Identify which cell holds the provided text, then report its [x, y] central coordinate. 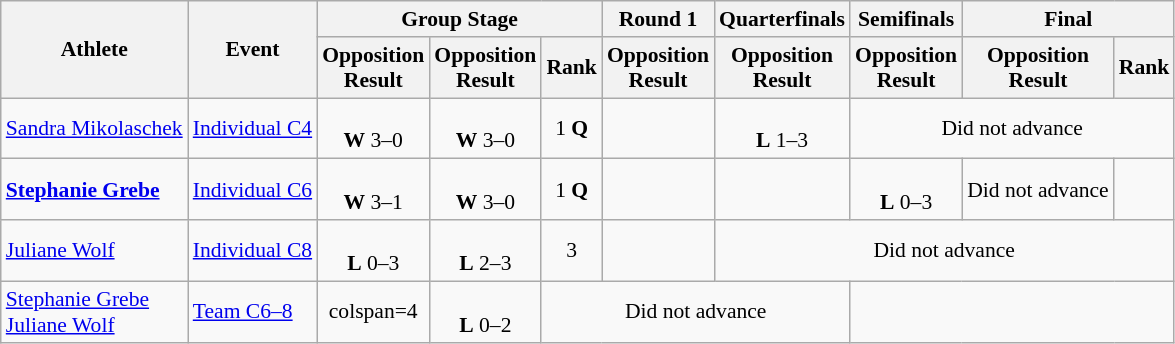
Sandra Mikolaschek [94, 128]
Stephanie Grebe [94, 190]
Athlete [94, 50]
Round 1 [658, 19]
Group Stage [460, 19]
Individual C8 [252, 250]
L 0–2 [485, 312]
Individual C4 [252, 128]
Team C6–8 [252, 312]
Stephanie GrebeJuliane Wolf [94, 312]
3 [572, 250]
colspan=4 [373, 312]
Event [252, 50]
Final [1068, 19]
Semifinals [906, 19]
Quarterfinals [782, 19]
Individual C6 [252, 190]
Juliane Wolf [94, 250]
L 1–3 [782, 128]
L 2–3 [485, 250]
W 3–1 [373, 190]
